Return [X, Y] of the center of cell containing provided text 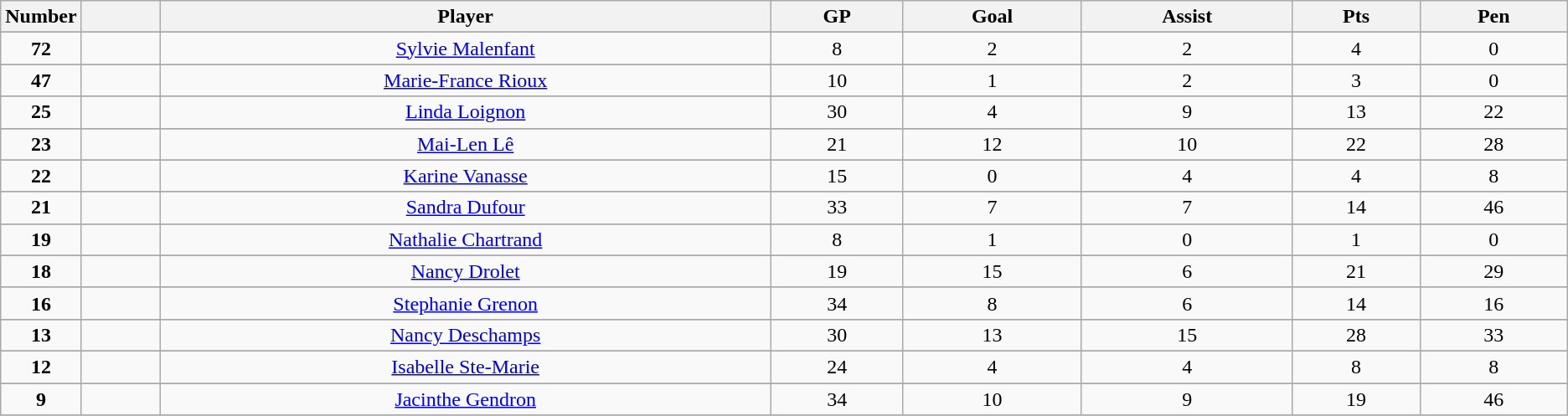
Player [466, 17]
Pts [1356, 17]
Marie-France Rioux [466, 80]
3 [1356, 80]
Nancy Deschamps [466, 335]
Jacinthe Gendron [466, 399]
24 [838, 367]
47 [41, 80]
29 [1493, 271]
Nancy Drolet [466, 271]
Nathalie Chartrand [466, 239]
72 [41, 49]
25 [41, 112]
Sylvie Malenfant [466, 49]
Isabelle Ste-Marie [466, 367]
GP [838, 17]
Karine Vanasse [466, 176]
Linda Loignon [466, 112]
18 [41, 271]
Assist [1186, 17]
Goal [993, 17]
Mai-Len Lê [466, 144]
Number [41, 17]
Sandra Dufour [466, 208]
Stephanie Grenon [466, 303]
23 [41, 144]
Pen [1493, 17]
